Locate the cell with the specified text and output its (x, y) center coordinate. 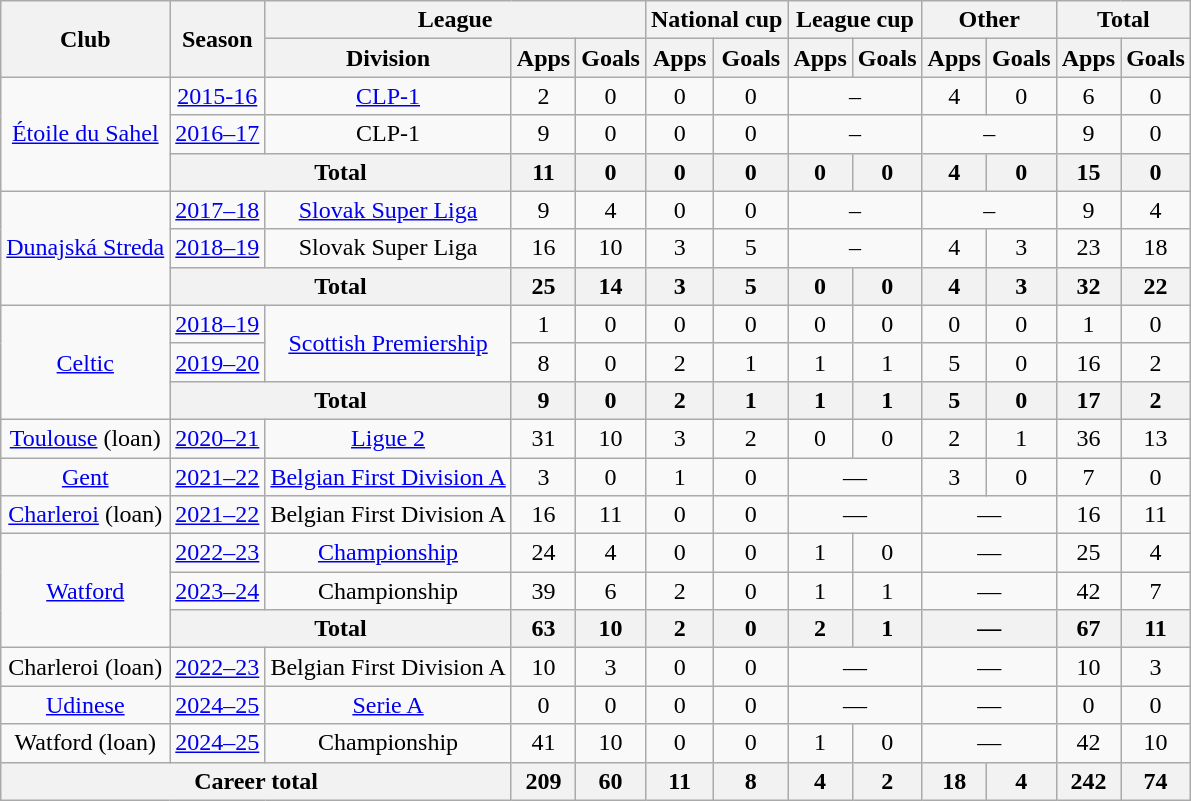
23 (1088, 248)
209 (543, 781)
League (456, 20)
32 (1088, 286)
242 (1088, 781)
74 (1156, 781)
39 (543, 591)
13 (1156, 438)
Club (86, 39)
63 (543, 629)
Scottish Premiership (388, 343)
Other (989, 20)
League cup (855, 20)
Gent (86, 477)
31 (543, 438)
67 (1088, 629)
36 (1088, 438)
2020–21 (218, 438)
Toulouse (loan) (86, 438)
Étoile du Sahel (86, 134)
Udinese (86, 705)
National cup (716, 20)
Ligue 2 (388, 438)
24 (543, 553)
2017–18 (218, 210)
41 (543, 743)
Career total (256, 781)
60 (611, 781)
Celtic (86, 362)
Season (218, 39)
Watford (86, 591)
Dunajská Streda (86, 248)
Division (388, 58)
2019–20 (218, 362)
Serie A (388, 705)
17 (1088, 400)
2023–24 (218, 591)
Watford (loan) (86, 743)
15 (1088, 172)
2015-16 (218, 96)
2016–17 (218, 134)
14 (611, 286)
22 (1156, 286)
